Search for the cell housing the specified text and yield its (X, Y) center coordinate. 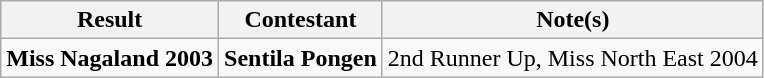
Note(s) (572, 20)
2nd Runner Up, Miss North East 2004 (572, 58)
Miss Nagaland 2003 (110, 58)
Sentila Pongen (301, 58)
Result (110, 20)
Contestant (301, 20)
